Locate the cell with the specified text and output its (x, y) center coordinate. 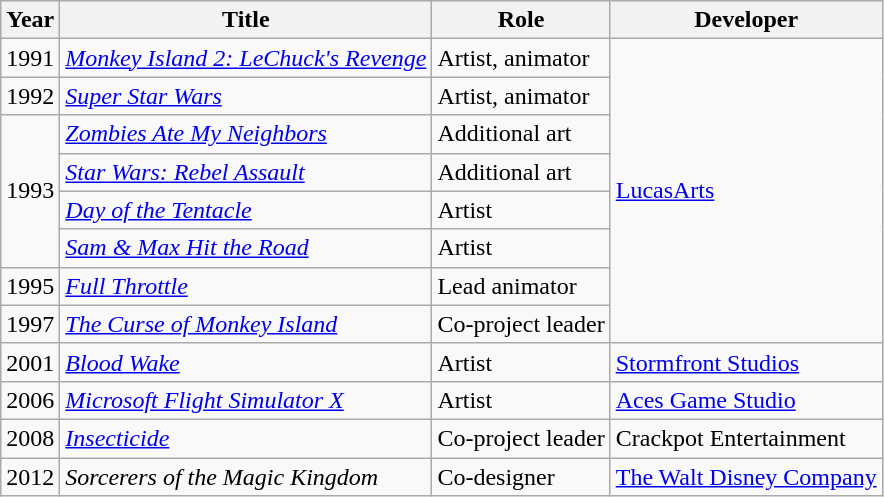
Monkey Island 2: LeChuck's Revenge (246, 58)
Lead animator (521, 286)
LucasArts (746, 191)
1992 (30, 96)
Co-designer (521, 477)
Stormfront Studios (746, 362)
The Curse of Monkey Island (246, 324)
Insecticide (246, 438)
2012 (30, 477)
Developer (746, 20)
Title (246, 20)
2001 (30, 362)
Full Throttle (246, 286)
1995 (30, 286)
Crackpot Entertainment (746, 438)
Star Wars: Rebel Assault (246, 172)
Sam & Max Hit the Road (246, 248)
Blood Wake (246, 362)
2006 (30, 400)
The Walt Disney Company (746, 477)
Zombies Ate My Neighbors (246, 134)
2008 (30, 438)
Sorcerers of the Magic Kingdom (246, 477)
Role (521, 20)
Microsoft Flight Simulator X (246, 400)
1997 (30, 324)
Aces Game Studio (746, 400)
1993 (30, 191)
Super Star Wars (246, 96)
Year (30, 20)
Day of the Tentacle (246, 210)
1991 (30, 58)
